Output the (x, y) coordinate of the center of the cell containing the given text.  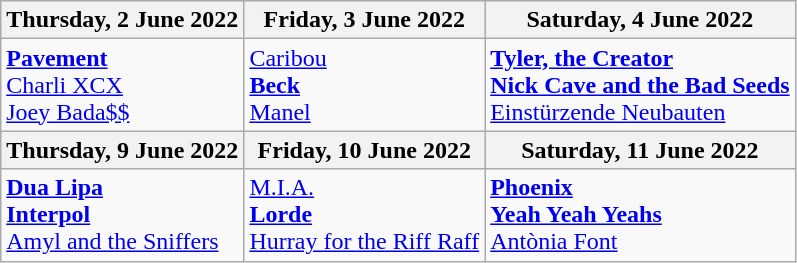
Saturday, 4 June 2022 (640, 20)
Thursday, 2 June 2022 (122, 20)
PhoenixYeah Yeah YeahsAntònia Font (640, 215)
CaribouBeckManel (364, 85)
M.I.A.LordeHurray for the Riff Raff (364, 215)
PavementCharli XCXJoey Bada$$ (122, 85)
Dua LipaInterpolAmyl and the Sniffers (122, 215)
Saturday, 11 June 2022 (640, 150)
Tyler, the CreatorNick Cave and the Bad SeedsEinstürzende Neubauten (640, 85)
Friday, 10 June 2022 (364, 150)
Friday, 3 June 2022 (364, 20)
Thursday, 9 June 2022 (122, 150)
